From the cell containing the given text, extract its center point as [X, Y] coordinate. 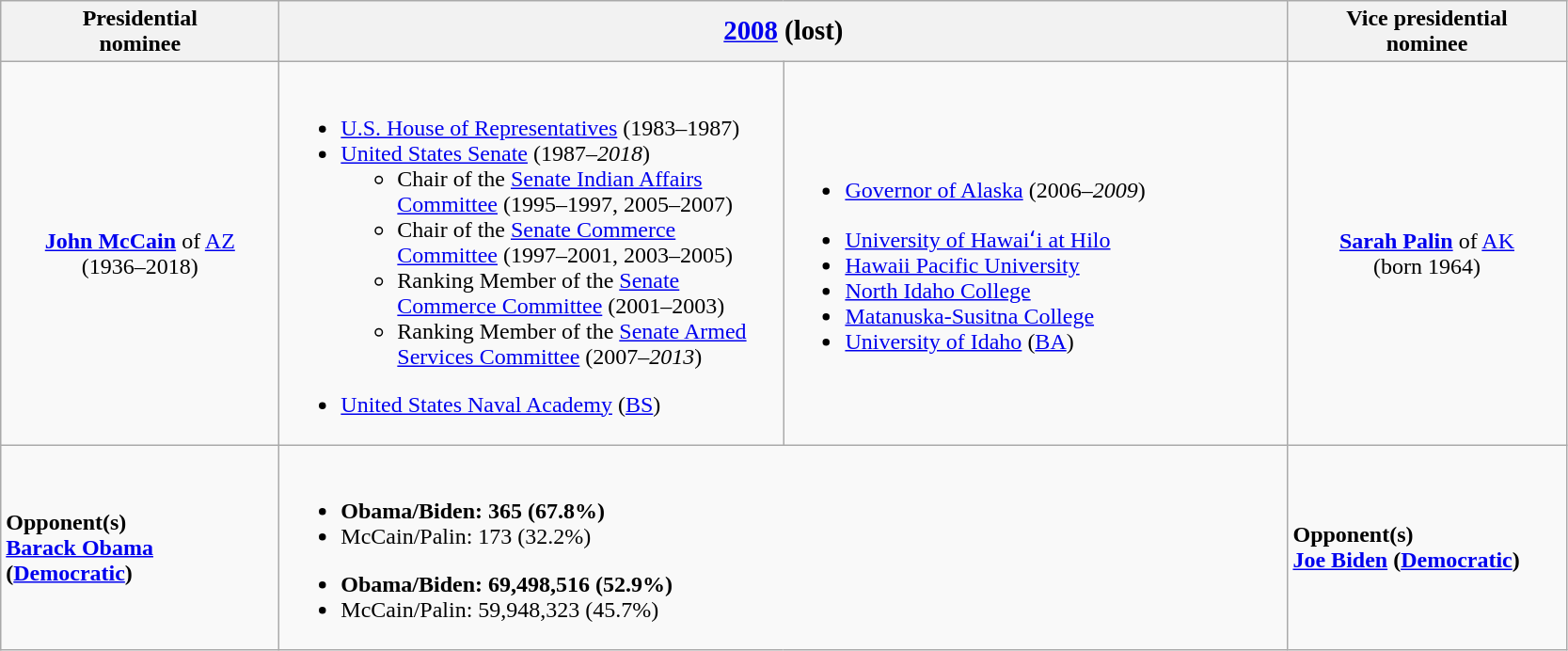
Presidentialnominee [140, 32]
John McCain of AZ(1936–2018) [140, 254]
Opponent(s)Joe Biden (Democratic) [1427, 548]
2008 (lost) [784, 32]
Opponent(s)Barack Obama (Democratic) [140, 548]
Obama/Biden: 365 (67.8%)McCain/Palin: 173 (32.2%)Obama/Biden: 69,498,516 (52.9%)McCain/Palin: 59,948,323 (45.7%) [784, 548]
Sarah Palin of AK(born 1964) [1427, 254]
Vice presidentialnominee [1427, 32]
